Return the [X, Y] coordinate for the center point of the cell that contains the specified text.  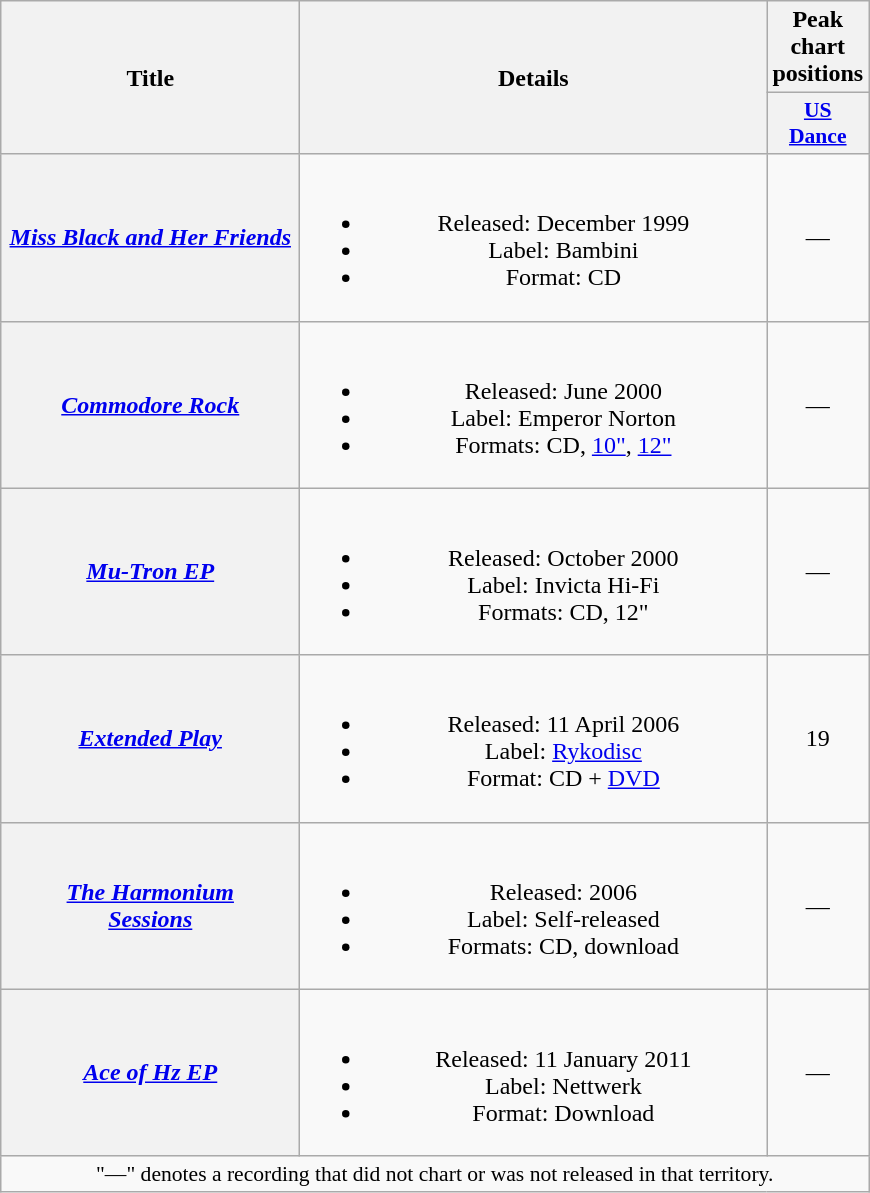
Released: June 2000Label: Emperor NortonFormats: CD, 10", 12" [534, 404]
Title [150, 78]
Details [534, 78]
The HarmoniumSessions [150, 906]
Extended Play [150, 738]
Released: 11 January 2011Label: NettwerkFormat: Download [534, 1072]
Commodore Rock [150, 404]
USDance [818, 124]
Ace of Hz EP [150, 1072]
19 [818, 738]
Released: October 2000Label: Invicta Hi-FiFormats: CD, 12" [534, 572]
Mu-Tron EP [150, 572]
Released: December 1999Label: BambiniFormat: CD [534, 238]
Miss Black and Her Friends [150, 238]
"—" denotes a recording that did not chart or was not released in that territory. [435, 1174]
Peak chart positions [818, 47]
Released: 11 April 2006Label: RykodiscFormat: CD + DVD [534, 738]
Released: 2006Label: Self-releasedFormats: CD, download [534, 906]
